Search for the cell housing the specified text and yield its (X, Y) center coordinate. 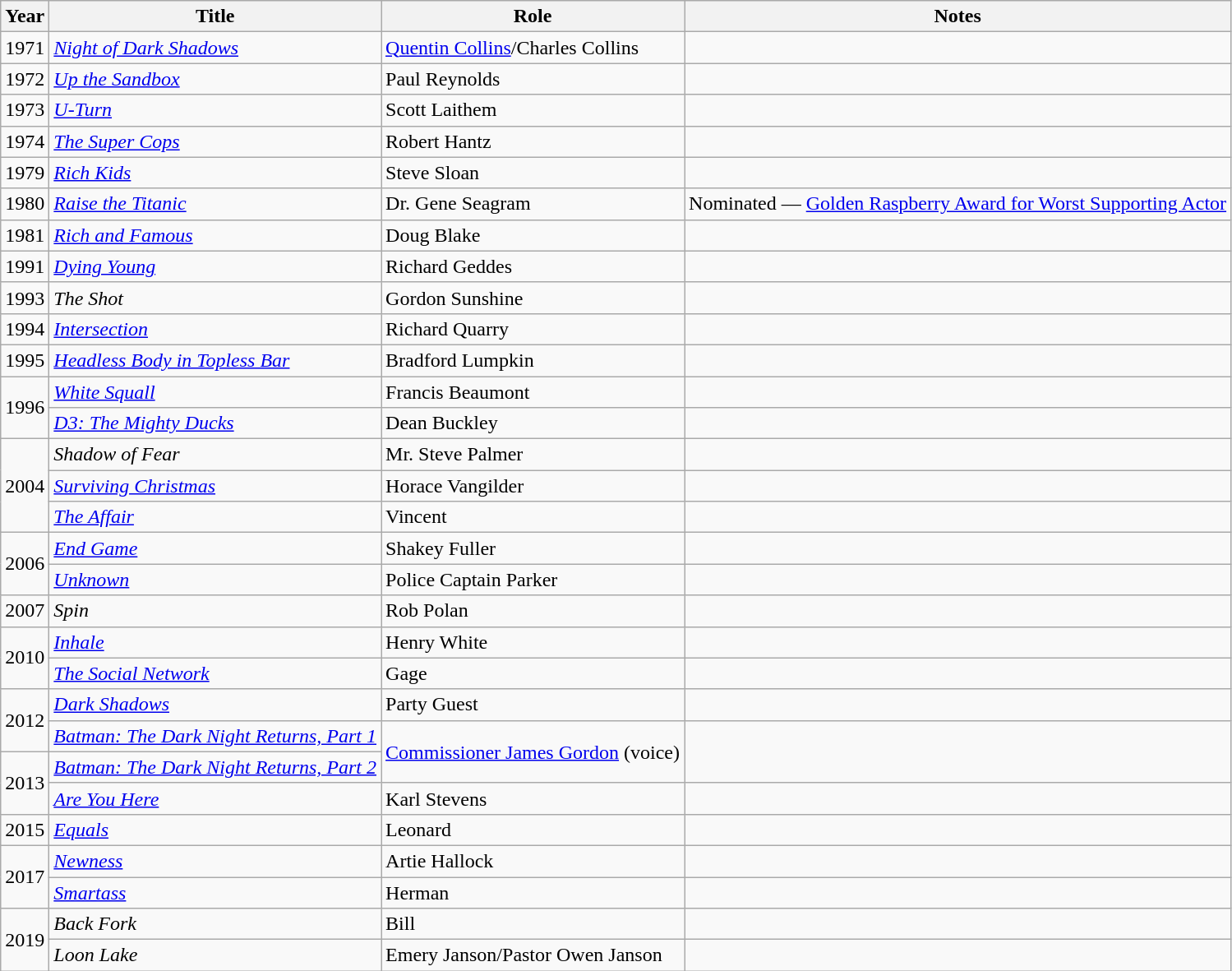
Commissioner James Gordon (voice) (533, 751)
Bill (533, 924)
Dark Shadows (215, 705)
Title (215, 16)
1980 (25, 204)
Karl Stevens (533, 798)
Steve Sloan (533, 173)
Nominated — Golden Raspberry Award for Worst Supporting Actor (958, 204)
Vincent (533, 517)
1994 (25, 329)
Loon Lake (215, 955)
Police Captain Parker (533, 580)
2017 (25, 876)
Dr. Gene Seagram (533, 204)
Inhale (215, 642)
Party Guest (533, 705)
Robert Hantz (533, 141)
U-Turn (215, 110)
Newness (215, 861)
Herman (533, 892)
Quentin Collins/Charles Collins (533, 48)
Gage (533, 673)
2010 (25, 658)
Emery Janson/Pastor Owen Janson (533, 955)
Richard Quarry (533, 329)
Batman: The Dark Night Returns, Part 1 (215, 736)
1973 (25, 110)
Dying Young (215, 266)
Are You Here (215, 798)
2007 (25, 611)
Smartass (215, 892)
Horace Vangilder (533, 486)
Doug Blake (533, 235)
Spin (215, 611)
1971 (25, 48)
Batman: The Dark Night Returns, Part 2 (215, 767)
Rich and Famous (215, 235)
Leonard (533, 830)
2012 (25, 720)
1996 (25, 408)
Equals (215, 830)
D3: The Mighty Ducks (215, 423)
The Social Network (215, 673)
1991 (25, 266)
2013 (25, 783)
Bradford Lumpkin (533, 360)
1993 (25, 298)
Surviving Christmas (215, 486)
Rich Kids (215, 173)
Raise the Titanic (215, 204)
Paul Reynolds (533, 79)
2004 (25, 486)
Mr. Steve Palmer (533, 455)
Richard Geddes (533, 266)
2019 (25, 940)
Shadow of Fear (215, 455)
Back Fork (215, 924)
The Shot (215, 298)
2015 (25, 830)
Unknown (215, 580)
Up the Sandbox (215, 79)
Dean Buckley (533, 423)
Headless Body in Topless Bar (215, 360)
1979 (25, 173)
Henry White (533, 642)
2006 (25, 564)
Role (533, 16)
Year (25, 16)
Notes (958, 16)
Shakey Fuller (533, 548)
Gordon Sunshine (533, 298)
Intersection (215, 329)
Night of Dark Shadows (215, 48)
The Affair (215, 517)
1972 (25, 79)
White Squall (215, 392)
1995 (25, 360)
Rob Polan (533, 611)
1981 (25, 235)
The Super Cops (215, 141)
Scott Laithem (533, 110)
Francis Beaumont (533, 392)
1974 (25, 141)
Artie Hallock (533, 861)
End Game (215, 548)
